Find where the given text appears and provide that cell's center as (X, Y) coordinate. 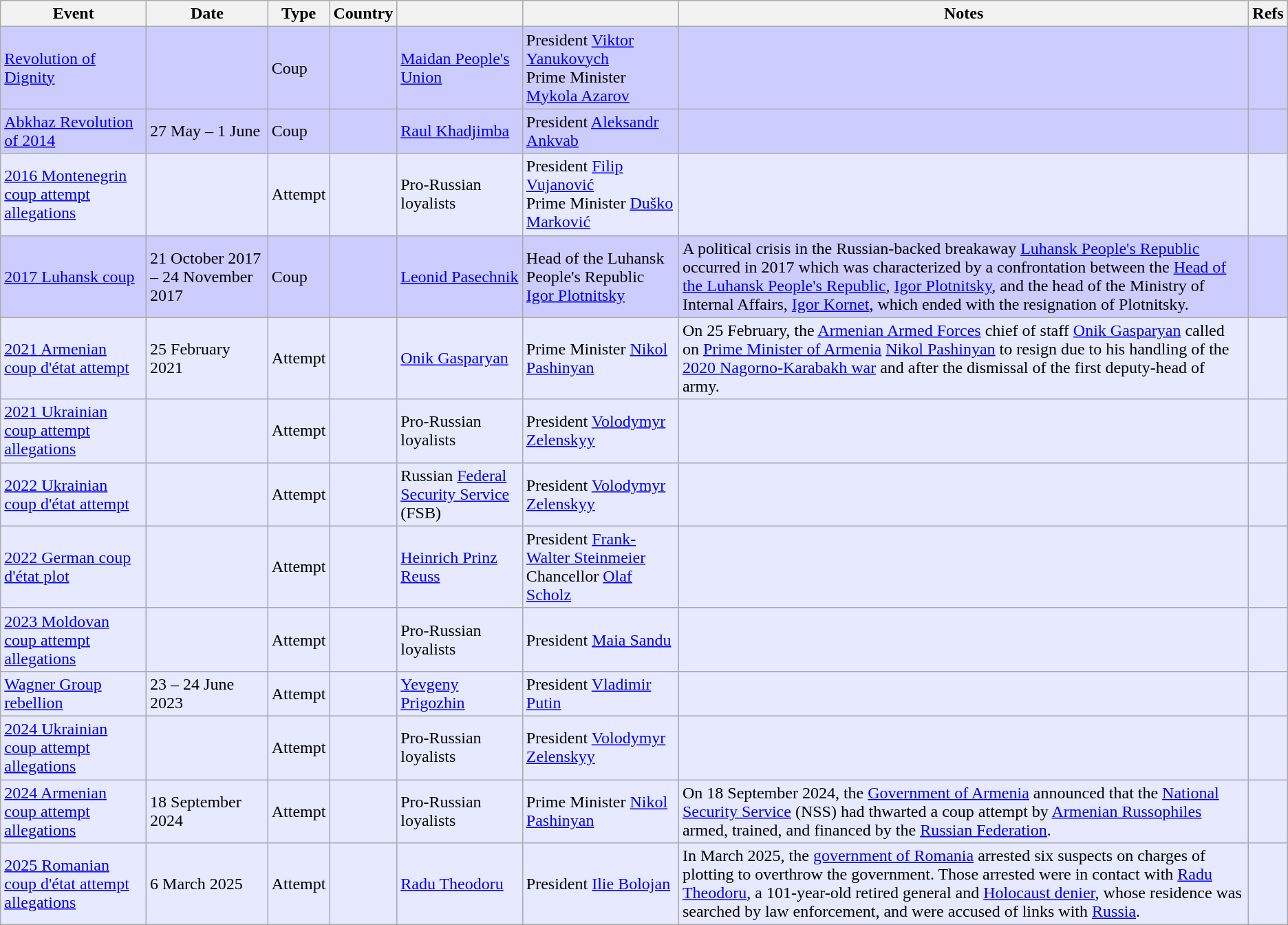
2021 Armenian coup d'état attempt (74, 358)
Head of the Luhansk People's Republic Igor Plotnitsky (600, 277)
Notes (963, 14)
President Maia Sandu (600, 639)
President Aleksandr Ankvab (600, 131)
President Vladimir Putin (600, 694)
2022 Ukrainian coup d'état attempt (74, 494)
Onik Gasparyan (460, 358)
Type (299, 14)
2024 Ukrainian coup attempt allegations (74, 747)
Wagner Group rebellion (74, 694)
Date (208, 14)
Leonid Pasechnik (460, 277)
Yevgeny Prigozhin (460, 694)
23 – 24 June 2023 (208, 694)
Event (74, 14)
President Frank-Walter Steinmeier Chancellor Olaf Scholz (600, 567)
President Ilie Bolojan (600, 884)
President Filip VujanovićPrime Minister Duško Marković (600, 194)
President Viktor YanukovychPrime Minister Mykola Azarov (600, 67)
Revolution of Dignity (74, 67)
Heinrich Prinz Reuss (460, 567)
2025 Romanian coup d'état attempt allegations (74, 884)
27 May – 1 June (208, 131)
2022 German coup d'état plot (74, 567)
2017 Luhansk coup (74, 277)
Maidan People's Union (460, 67)
6 March 2025 (208, 884)
Russian Federal Security Service (FSB) (460, 494)
18 September 2024 (208, 811)
Country (363, 14)
2023 Moldovan coup attempt allegations (74, 639)
Raul Khadjimba (460, 131)
21 October 2017 – 24 November 2017 (208, 277)
2016 Montenegrin coup attempt allegations (74, 194)
Refs (1268, 14)
25 February 2021 (208, 358)
Abkhaz Revolution of 2014 (74, 131)
Radu Theodoru (460, 884)
2021 Ukrainian coup attempt allegations (74, 431)
2024 Armenian coup attempt allegations (74, 811)
